Provide the (X, Y) coordinate of the cell's center where the given text is located.  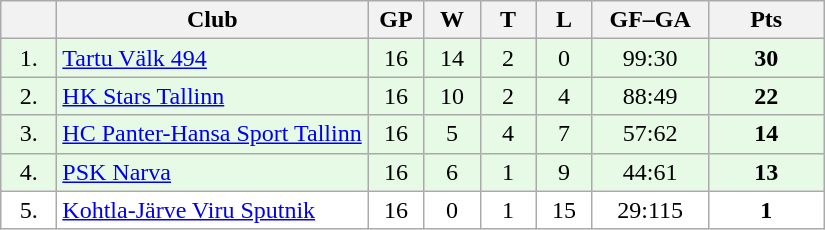
1. (29, 58)
Tartu Välk 494 (212, 58)
6 (452, 172)
GF–GA (650, 20)
Club (212, 20)
88:49 (650, 96)
10 (452, 96)
4. (29, 172)
L (564, 20)
HK Stars Tallinn (212, 96)
7 (564, 134)
29:115 (650, 210)
5 (452, 134)
99:30 (650, 58)
22 (766, 96)
W (452, 20)
GP (396, 20)
44:61 (650, 172)
HC Panter-Hansa Sport Tallinn (212, 134)
PSK Narva (212, 172)
5. (29, 210)
Pts (766, 20)
13 (766, 172)
9 (564, 172)
30 (766, 58)
T (508, 20)
57:62 (650, 134)
3. (29, 134)
2. (29, 96)
15 (564, 210)
Kohtla-Järve Viru Sputnik (212, 210)
